Return the (X, Y) coordinate for the center point of the cell that contains the specified text.  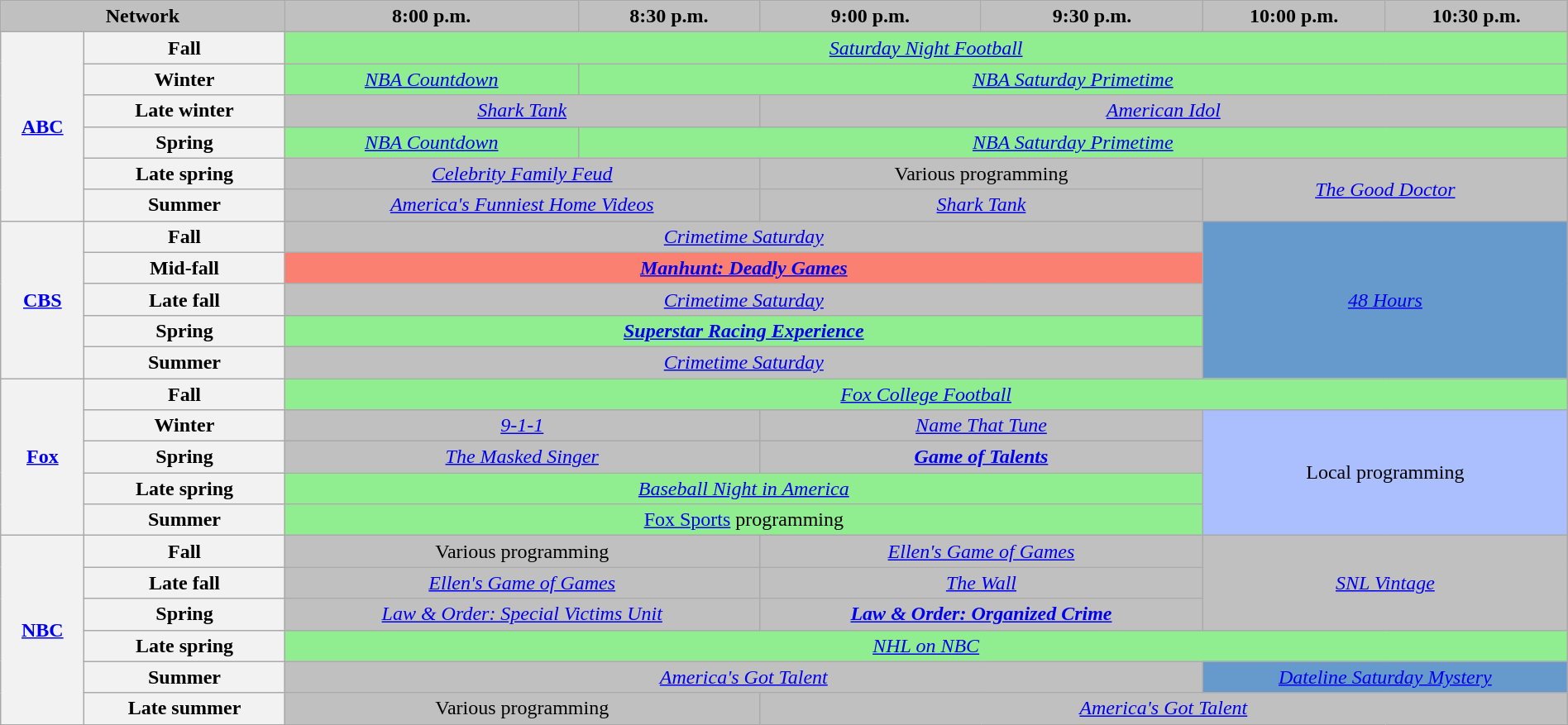
Mid-fall (184, 268)
Baseball Night in America (743, 489)
10:30 p.m. (1476, 17)
Game of Talents (981, 457)
Superstar Racing Experience (743, 331)
The Masked Singer (522, 457)
9-1-1 (522, 426)
Manhunt: Deadly Games (743, 268)
9:30 p.m. (1092, 17)
Saturday Night Football (926, 48)
CBS (43, 299)
10:00 p.m. (1294, 17)
9:00 p.m. (870, 17)
Local programming (1386, 473)
American Idol (1163, 111)
NBC (43, 630)
The Good Doctor (1386, 189)
Late summer (184, 708)
Law & Order: Organized Crime (981, 614)
8:00 p.m. (432, 17)
The Wall (981, 583)
Fox College Football (926, 394)
Fox (43, 457)
ABC (43, 126)
SNL Vintage (1386, 583)
8:30 p.m. (668, 17)
NHL on NBC (926, 646)
48 Hours (1386, 299)
Fox Sports programming (743, 520)
Law & Order: Special Victims Unit (522, 614)
America's Funniest Home Videos (522, 205)
Celebrity Family Feud (522, 174)
Dateline Saturday Mystery (1386, 677)
Name That Tune (981, 426)
Network (142, 17)
Late winter (184, 111)
